Determine the [X, Y] coordinate at the center of the cell enclosing the given text.  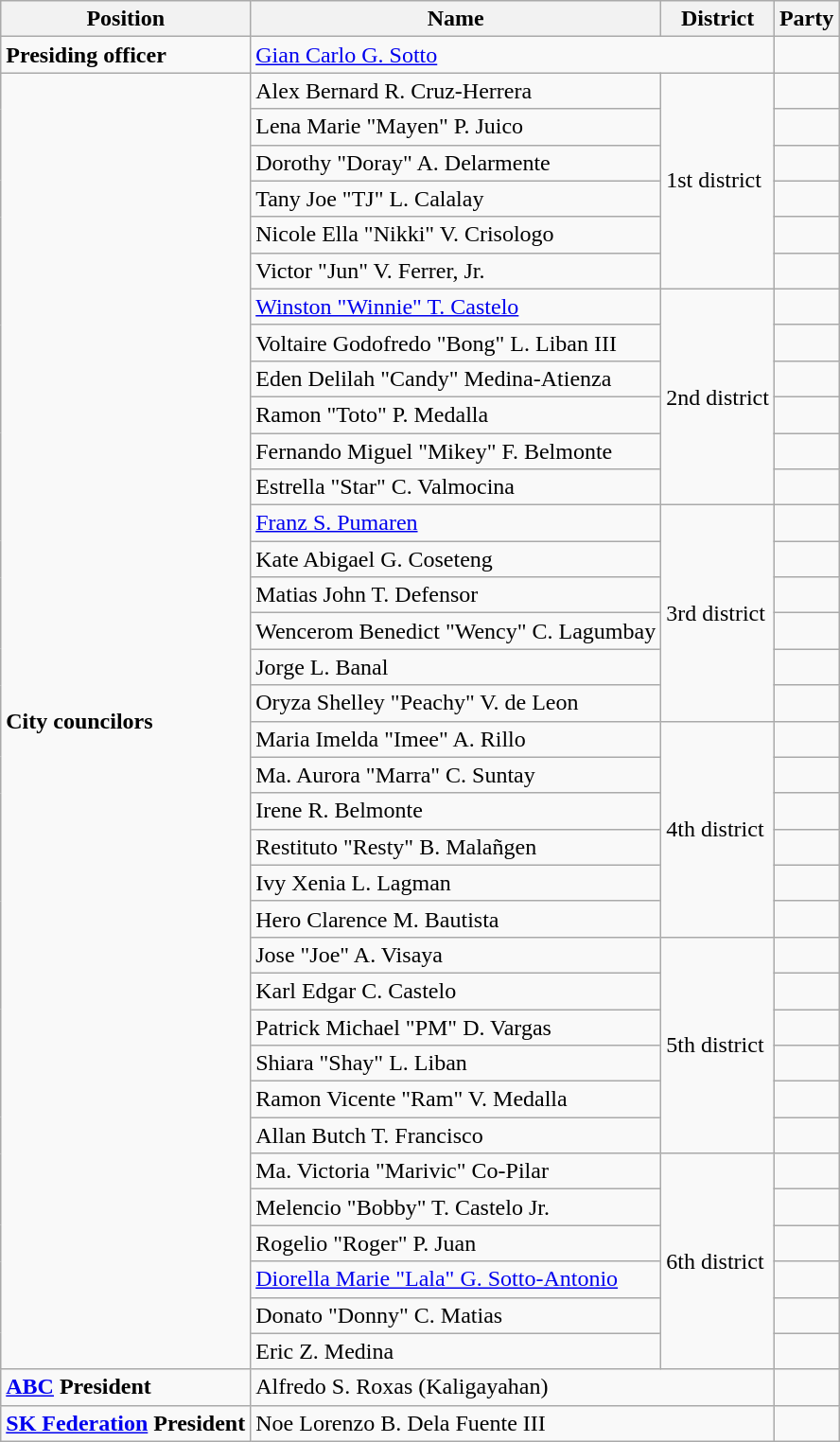
Diorella Marie "Lala" G. Sotto-Antonio [456, 1279]
Eric Z. Medina [456, 1351]
Name [456, 19]
Gian Carlo G. Sotto [513, 55]
Karl Edgar C. Castelo [456, 991]
District [718, 19]
6th district [718, 1261]
Position [126, 19]
Donato "Donny" C. Matias [456, 1315]
Franz S. Pumaren [456, 523]
Matias John T. Defensor [456, 595]
City councilors [126, 721]
Tany Joe "TJ" L. Calalay [456, 199]
Oryza Shelley "Peachy" V. de Leon [456, 703]
Alfredo S. Roxas (Kaligayahan) [513, 1387]
Victor "Jun" V. Ferrer, Jr. [456, 271]
Maria Imelda "Imee" A. Rillo [456, 739]
Winston "Winnie" T. Castelo [456, 307]
Noe Lorenzo B. Dela Fuente III [513, 1423]
Jose "Joe" A. Visaya [456, 955]
Ma. Aurora "Marra" C. Suntay [456, 775]
Shiara "Shay" L. Liban [456, 1064]
Irene R. Belmonte [456, 811]
Eden Delilah "Candy" Medina-Atienza [456, 378]
Ma. Victoria "Marivic" Co-Pilar [456, 1171]
Hero Clarence M. Bautista [456, 919]
ABC President [126, 1387]
2nd district [718, 396]
Patrick Michael "PM" D. Vargas [456, 1027]
Presiding officer [126, 55]
Ramon "Toto" P. Medalla [456, 414]
1st district [718, 181]
Dorothy "Doray" A. Delarmente [456, 163]
SK Federation President [126, 1423]
4th district [718, 829]
Alex Bernard R. Cruz-Herrera [456, 91]
Party [806, 19]
Restituto "Resty" B. Malañgen [456, 847]
Nicole Ella "Nikki" V. Crisologo [456, 235]
Voltaire Godofredo "Bong" L. Liban III [456, 343]
Rogelio "Roger" P. Juan [456, 1243]
Fernando Miguel "Mikey" F. Belmonte [456, 451]
Lena Marie "Mayen" P. Juico [456, 127]
Ramon Vicente "Ram" V. Medalla [456, 1099]
5th district [718, 1045]
Wencerom Benedict "Wency" C. Lagumbay [456, 631]
Ivy Xenia L. Lagman [456, 883]
Allan Butch T. Francisco [456, 1135]
Kate Abigael G. Coseteng [456, 559]
Jorge L. Banal [456, 667]
Estrella "Star" C. Valmocina [456, 487]
3rd district [718, 613]
Melencio "Bobby" T. Castelo Jr. [456, 1207]
